For the text-containing cell, return its midpoint in (x, y) coordinate format. 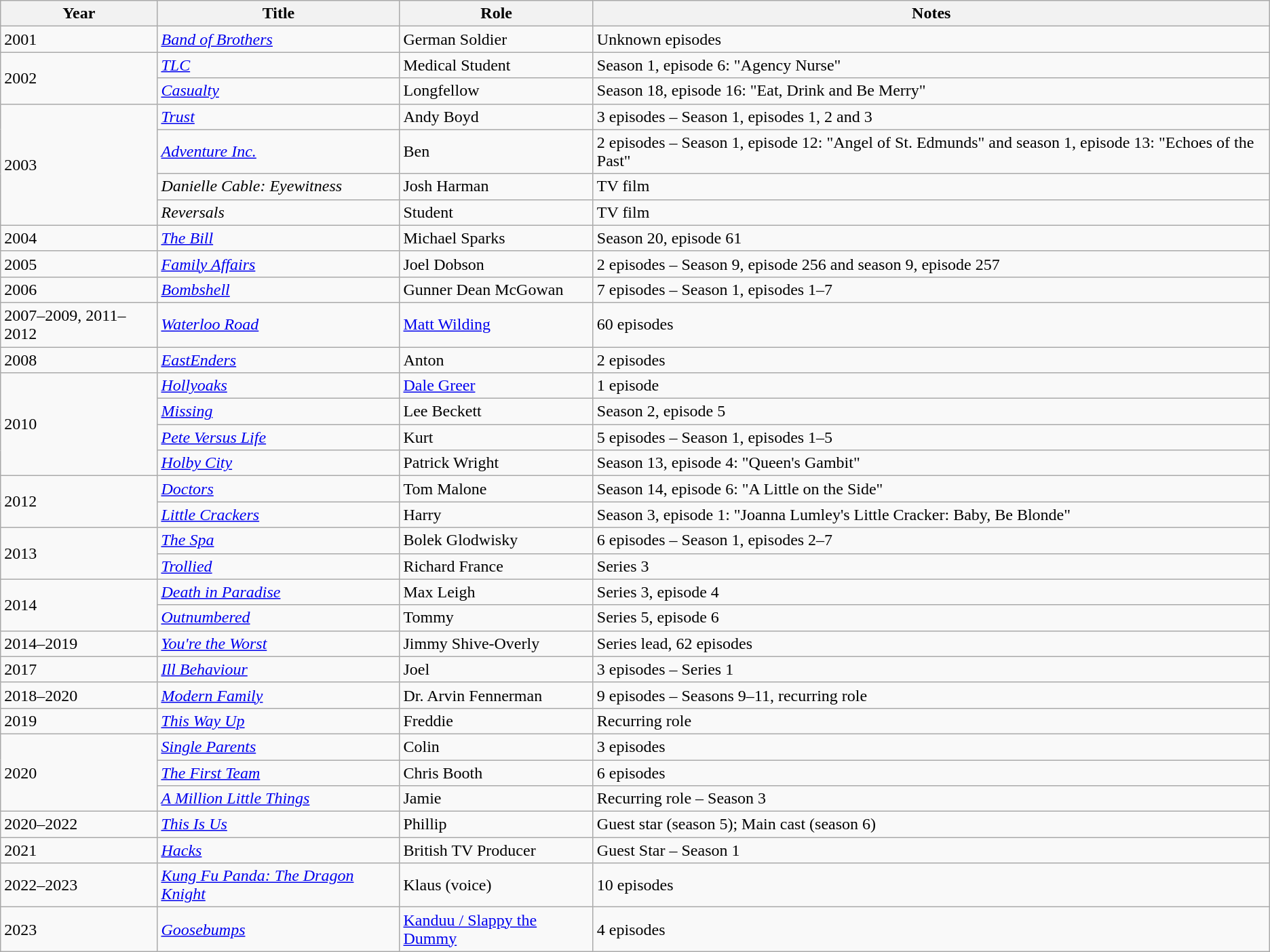
2 episodes – Season 1, episode 12: "Angel of St. Edmunds" and season 1, episode 13: "Echoes of the Past" (931, 152)
2019 (79, 721)
Jamie (497, 799)
Season 13, episode 4: "Queen's Gambit" (931, 463)
Colin (497, 747)
Matt Wilding (497, 324)
Missing (278, 412)
German Soldier (497, 39)
Guest Star – Season 1 (931, 850)
Little Crackers (278, 515)
Recurring role – Season 3 (931, 799)
2007–2009, 2011–2012 (79, 324)
This Is Us (278, 825)
Single Parents (278, 747)
1 episode (931, 386)
Pete Versus Life (278, 437)
2020–2022 (79, 825)
Lee Beckett (497, 412)
Season 1, episode 6: "Agency Nurse" (931, 65)
Patrick Wright (497, 463)
TLC (278, 65)
Adventure Inc. (278, 152)
EastEnders (278, 360)
2014 (79, 605)
Hollyoaks (278, 386)
Freddie (497, 721)
6 episodes (931, 772)
Goosebumps (278, 929)
10 episodes (931, 886)
2 episodes (931, 360)
British TV Producer (497, 850)
Year (79, 14)
2006 (79, 290)
This Way Up (278, 721)
Danielle Cable: Eyewitness (278, 186)
3 episodes – Season 1, episodes 1, 2 and 3 (931, 117)
9 episodes – Seasons 9–11, recurring role (931, 695)
The Bill (278, 238)
Dale Greer (497, 386)
Kung Fu Panda: The Dragon Knight (278, 886)
2003 (79, 164)
2020 (79, 772)
Trollied (278, 566)
Richard France (497, 566)
6 episodes – Season 1, episodes 2–7 (931, 540)
3 episodes – Series 1 (931, 669)
2013 (79, 553)
7 episodes – Season 1, episodes 1–7 (931, 290)
Notes (931, 14)
Gunner Dean McGowan (497, 290)
2022–2023 (79, 886)
You're the Worst (278, 643)
A Million Little Things (278, 799)
2012 (79, 502)
Doctors (278, 489)
2002 (79, 78)
Kanduu / Slappy the Dummy (497, 929)
2018–2020 (79, 695)
Season 3, episode 1: "Joanna Lumley's Little Cracker: Baby, Be Blonde" (931, 515)
Guest star (season 5); Main cast (season 6) (931, 825)
Max Leigh (497, 592)
Season 14, episode 6: "A Little on the Side" (931, 489)
Harry (497, 515)
Chris Booth (497, 772)
Role (497, 14)
Longfellow (497, 91)
Anton (497, 360)
Tommy (497, 618)
Death in Paradise (278, 592)
Modern Family (278, 695)
2008 (79, 360)
60 episodes (931, 324)
Band of Brothers (278, 39)
Klaus (voice) (497, 886)
2 episodes – Season 9, episode 256 and season 9, episode 257 (931, 264)
Dr. Arvin Fennerman (497, 695)
Unknown episodes (931, 39)
Student (497, 212)
2021 (79, 850)
Series 3 (931, 566)
4 episodes (931, 929)
2004 (79, 238)
Ill Behaviour (278, 669)
2023 (79, 929)
Recurring role (931, 721)
2014–2019 (79, 643)
Hacks (278, 850)
Season 2, episode 5 (931, 412)
Family Affairs (278, 264)
3 episodes (931, 747)
Season 18, episode 16: "Eat, Drink and Be Merry" (931, 91)
Holby City (278, 463)
Josh Harman (497, 186)
Bombshell (278, 290)
Series 3, episode 4 (931, 592)
Andy Boyd (497, 117)
2010 (79, 424)
Joel Dobson (497, 264)
Ben (497, 152)
Waterloo Road (278, 324)
5 episodes – Season 1, episodes 1–5 (931, 437)
2017 (79, 669)
Phillip (497, 825)
Trust (278, 117)
Joel (497, 669)
Outnumbered (278, 618)
2005 (79, 264)
The Spa (278, 540)
Bolek Glodwisky (497, 540)
Series 5, episode 6 (931, 618)
Reversals (278, 212)
Series lead, 62 episodes (931, 643)
Medical Student (497, 65)
Kurt (497, 437)
2001 (79, 39)
Tom Malone (497, 489)
The First Team (278, 772)
Season 20, episode 61 (931, 238)
Jimmy Shive-Overly (497, 643)
Casualty (278, 91)
Title (278, 14)
Michael Sparks (497, 238)
